Provide the [x, y] coordinate of the cell's center where the given text is located.  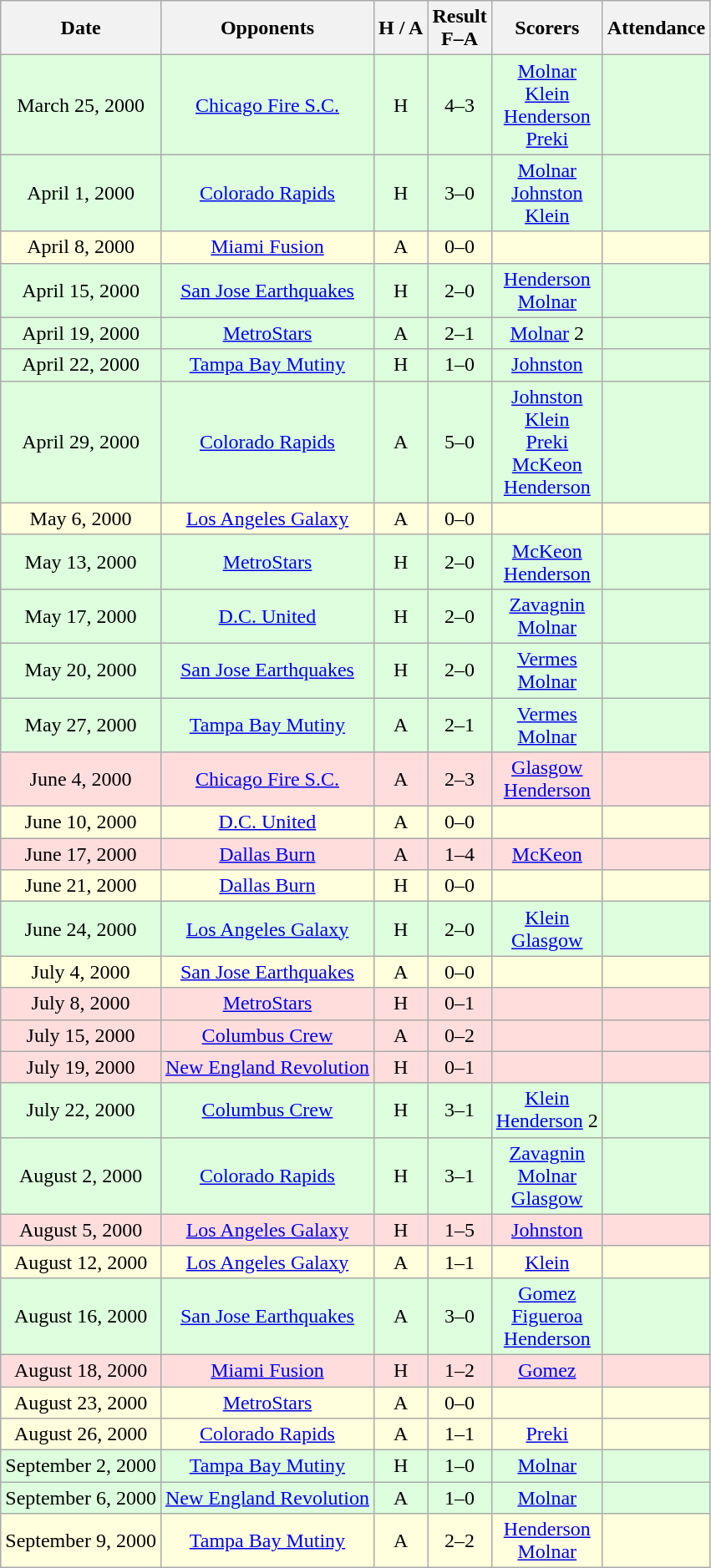
September 6, 2000 [81, 1498]
Scorers [546, 28]
Klein Henderson 2 [546, 1110]
April 1, 2000 [81, 193]
Molnar Klein Henderson Preki [546, 105]
August 26, 2000 [81, 1434]
September 9, 2000 [81, 1541]
May 13, 2000 [81, 561]
April 29, 2000 [81, 442]
Glasgow Henderson [546, 780]
Opponents [267, 28]
May 20, 2000 [81, 670]
H / A [400, 28]
Gomez [546, 1370]
Klein Glasgow [546, 928]
September 2, 2000 [81, 1466]
June 17, 2000 [81, 854]
Attendance [656, 28]
March 25, 2000 [81, 105]
Molnar Johnston Klein [546, 193]
July 4, 2000 [81, 972]
April 15, 2000 [81, 291]
0–2 [460, 1035]
April 19, 2000 [81, 333]
August 23, 2000 [81, 1402]
July 19, 2000 [81, 1067]
ResultF–A [460, 28]
May 17, 2000 [81, 616]
June 24, 2000 [81, 928]
April 8, 2000 [81, 247]
June 4, 2000 [81, 780]
Molnar 2 [546, 333]
Preki [546, 1434]
McKeon Henderson [546, 561]
July 15, 2000 [81, 1035]
August 16, 2000 [81, 1316]
June 21, 2000 [81, 886]
August 5, 2000 [81, 1230]
Klein [546, 1262]
August 18, 2000 [81, 1370]
1–5 [460, 1230]
August 12, 2000 [81, 1262]
2–3 [460, 780]
2–2 [460, 1541]
Gomez Figueroa Henderson [546, 1316]
4–3 [460, 105]
April 22, 2000 [81, 365]
Date [81, 28]
July 22, 2000 [81, 1110]
1–2 [460, 1370]
July 8, 2000 [81, 1004]
June 10, 2000 [81, 822]
Johnston Klein Preki McKeon Henderson [546, 442]
McKeon [546, 854]
1–4 [460, 854]
May 27, 2000 [81, 725]
May 6, 2000 [81, 518]
Zavagnin Molnar [546, 616]
Zavagnin Molnar Glasgow [546, 1176]
August 2, 2000 [81, 1176]
5–0 [460, 442]
